Find where the given text appears and provide that cell's center as (X, Y) coordinate. 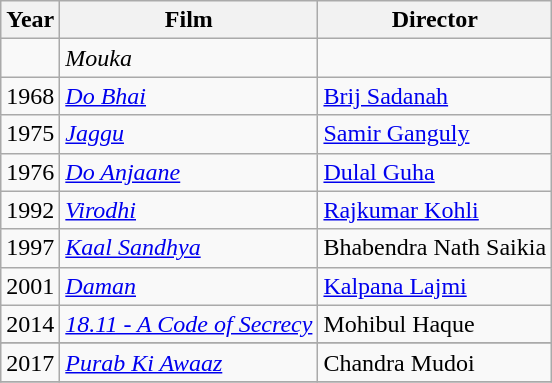
Samir Ganguly (435, 134)
1976 (30, 172)
Rajkumar Kohli (435, 210)
Chandra Mudoi (435, 362)
Film (189, 20)
2014 (30, 324)
Kaal Sandhya (189, 248)
Brij Sadanah (435, 96)
Daman (189, 286)
Bhabendra Nath Saikia (435, 248)
Mouka (189, 58)
Virodhi (189, 210)
Do Bhai (189, 96)
1975 (30, 134)
Purab Ki Awaaz (189, 362)
18.11 - A Code of Secrecy (189, 324)
Kalpana Lajmi (435, 286)
Year (30, 20)
2001 (30, 286)
Dulal Guha (435, 172)
2017 (30, 362)
Jaggu (189, 134)
1992 (30, 210)
1997 (30, 248)
Do Anjaane (189, 172)
Director (435, 20)
Mohibul Haque (435, 324)
1968 (30, 96)
